Pinpoint the cell where the given text exists, returning its (X, Y) midpoint coordinate. 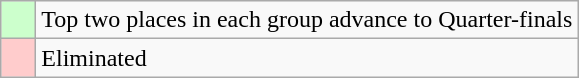
Top two places in each group advance to Quarter-finals (307, 20)
Eliminated (307, 58)
